Capture the cell that displays the provided text and extract its (x, y) central coordinate. 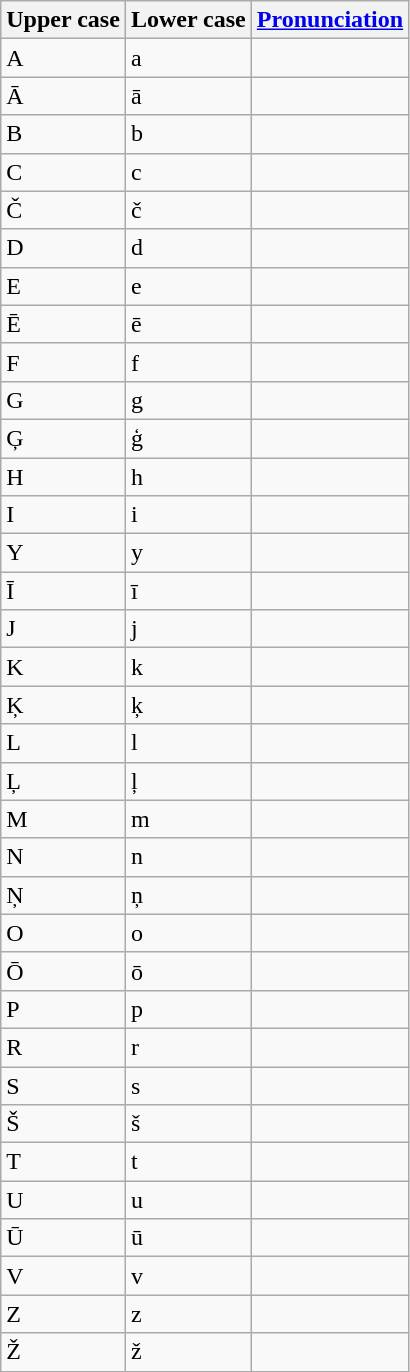
H (64, 477)
P (64, 1009)
g (188, 400)
ģ (188, 438)
Z (64, 1314)
D (64, 248)
K (64, 667)
ē (188, 324)
Pronunciation (330, 20)
d (188, 248)
O (64, 933)
Ļ (64, 781)
h (188, 477)
Ō (64, 971)
Ķ (64, 705)
ō (188, 971)
ž (188, 1352)
p (188, 1009)
j (188, 629)
Ģ (64, 438)
b (188, 134)
V (64, 1276)
s (188, 1085)
F (64, 362)
J (64, 629)
G (64, 400)
B (64, 134)
Č (64, 210)
Š (64, 1124)
A (64, 58)
o (188, 933)
N (64, 857)
e (188, 286)
Ū (64, 1238)
Ž (64, 1352)
C (64, 172)
y (188, 553)
z (188, 1314)
T (64, 1162)
v (188, 1276)
č (188, 210)
R (64, 1047)
ū (188, 1238)
m (188, 819)
Ņ (64, 895)
Y (64, 553)
u (188, 1200)
Ē (64, 324)
š (188, 1124)
S (64, 1085)
U (64, 1200)
Ā (64, 96)
f (188, 362)
k (188, 667)
Lower case (188, 20)
ļ (188, 781)
i (188, 515)
ī (188, 591)
t (188, 1162)
c (188, 172)
r (188, 1047)
a (188, 58)
M (64, 819)
l (188, 743)
Upper case (64, 20)
E (64, 286)
I (64, 515)
Ī (64, 591)
ķ (188, 705)
L (64, 743)
ā (188, 96)
n (188, 857)
ņ (188, 895)
